Return the (x, y) coordinate for the center point of the cell that contains the specified text.  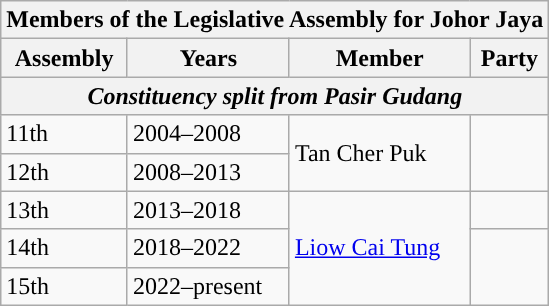
Assembly (64, 58)
Tan Cher Puk (380, 153)
2004–2008 (208, 134)
Party (510, 58)
Liow Cai Tung (380, 248)
Members of the Legislative Assembly for Johor Jaya (275, 20)
Constituency split from Pasir Gudang (275, 96)
2013–2018 (208, 210)
2018–2022 (208, 248)
Member (380, 58)
12th (64, 172)
2022–present (208, 286)
14th (64, 248)
Years (208, 58)
11th (64, 134)
2008–2013 (208, 172)
15th (64, 286)
13th (64, 210)
